Return (X, Y) of the center of cell containing provided text 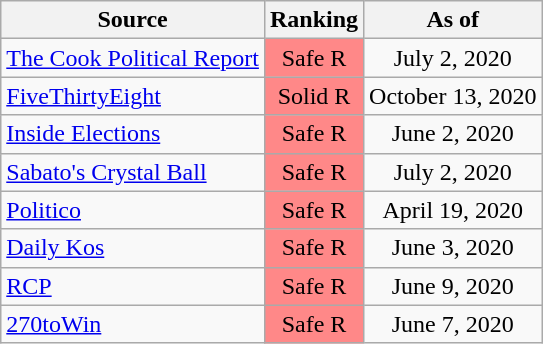
RCP (133, 286)
Source (133, 20)
October 13, 2020 (453, 96)
Daily Kos (133, 248)
270toWin (133, 324)
June 3, 2020 (453, 248)
FiveThirtyEight (133, 96)
April 19, 2020 (453, 210)
June 9, 2020 (453, 286)
Ranking (314, 20)
As of (453, 20)
Solid R (314, 96)
June 7, 2020 (453, 324)
The Cook Political Report (133, 58)
June 2, 2020 (453, 134)
Politico (133, 210)
Sabato's Crystal Ball (133, 172)
Inside Elections (133, 134)
